Detect which cell encompasses the target text, then output its [X, Y] center coordinate. 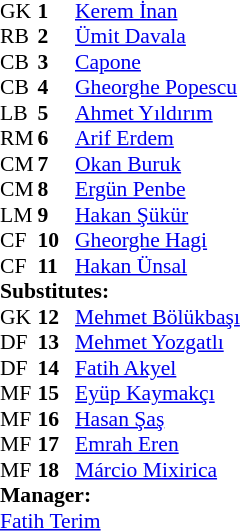
Gheorghe Popescu [158, 87]
18 [57, 470]
12 [57, 317]
Manager: [120, 495]
GK [19, 317]
Hakan Şükür [158, 215]
Gheorghe Hagi [158, 241]
Hakan Ünsal [158, 266]
3 [57, 62]
Ahmet Yıldırım [158, 113]
15 [57, 393]
Fatih Akyel [158, 368]
LM [19, 215]
Arif Erdem [158, 139]
RM [19, 139]
Ergün Penbe [158, 189]
Substitutes: [120, 291]
Hasan Şaş [158, 419]
Mehmet Bölükbaşı [158, 317]
Ümit Davala [158, 37]
Okan Buruk [158, 164]
11 [57, 266]
13 [57, 343]
7 [57, 164]
Capone [158, 62]
4 [57, 87]
Emrah Eren [158, 445]
10 [57, 241]
8 [57, 189]
Eyüp Kaymakçı [158, 393]
LB [19, 113]
17 [57, 445]
9 [57, 215]
6 [57, 139]
14 [57, 368]
Mehmet Yozgatlı [158, 343]
2 [57, 37]
5 [57, 113]
Márcio Mixirica [158, 470]
RB [19, 37]
16 [57, 419]
